Search for the cell housing the specified text and yield its [X, Y] center coordinate. 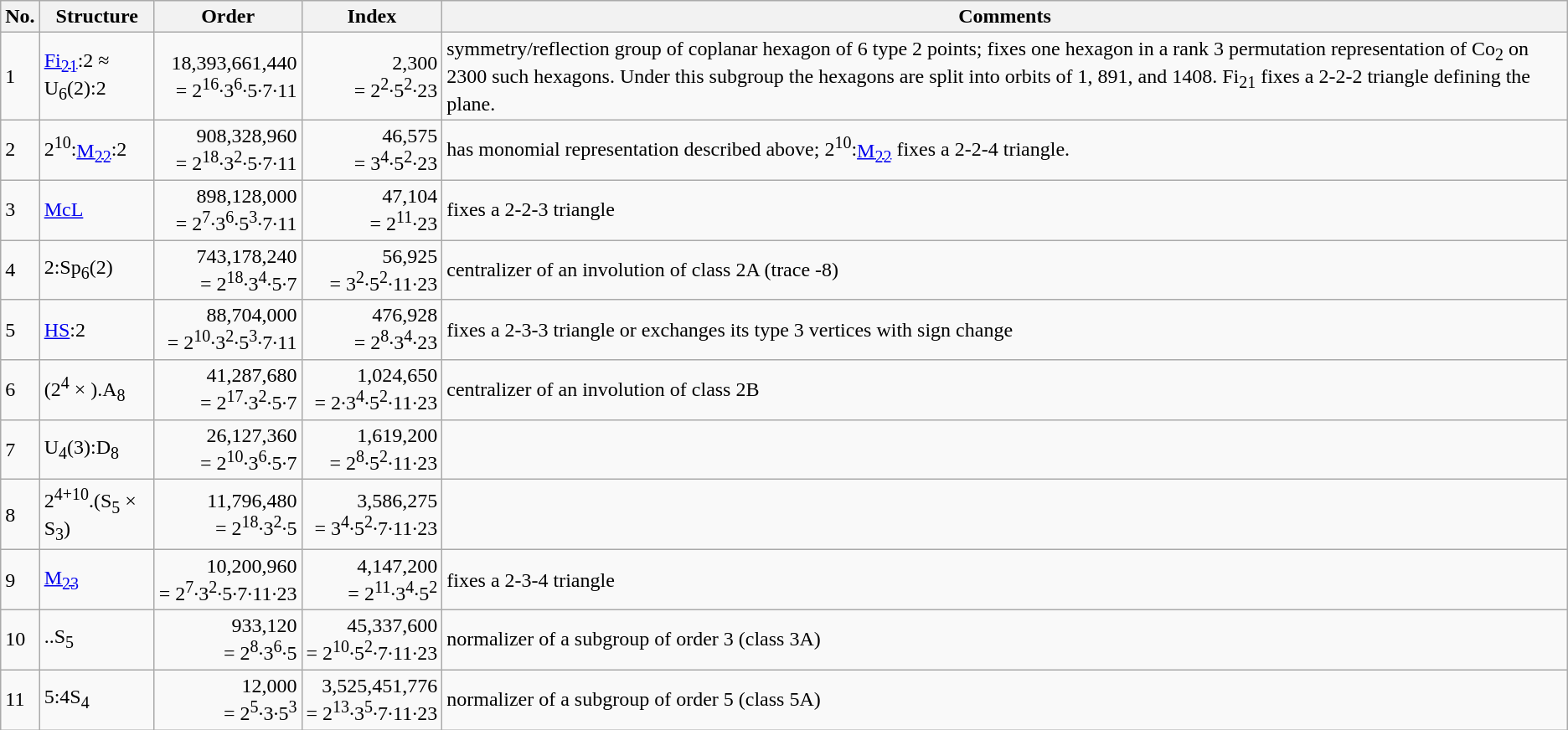
26,127,360= 210·36·5·7 [228, 450]
normalizer of a subgroup of order 3 (class 3A) [1005, 640]
fixes a 2-2-3 triangle [1005, 210]
898,128,000= 27·36·53·7·11 [228, 210]
centralizer of an involution of class 2A (trace -8) [1005, 270]
normalizer of a subgroup of order 5 (class 5A) [1005, 700]
24+10.(S5 × S3) [97, 515]
1,024,650= 2·34·52·11·23 [372, 390]
10,200,960= 27·32·5·7·11·23 [228, 580]
No. [20, 17]
2:Sp6(2) [97, 270]
4,147,200= 211·34·52 [372, 580]
5 [20, 330]
McL [97, 210]
743,178,240= 218·34·5·7 [228, 270]
210:M22:2 [97, 150]
41,287,680= 217·32·5·7 [228, 390]
8 [20, 515]
12,000= 25·3·53 [228, 700]
3,586,275= 34·52·7·11·23 [372, 515]
fixes a 2-3-3 triangle or exchanges its type 3 vertices with sign change [1005, 330]
has monomial representation described above; 210:M22 fixes a 2-2-4 triangle. [1005, 150]
1,619,200= 28·52·11·23 [372, 450]
47,104= 211·23 [372, 210]
3 [20, 210]
46,575= 34·52·23 [372, 150]
(24 × ).A8 [97, 390]
908,328,960= 218·32·5·7·11 [228, 150]
Order [228, 17]
4 [20, 270]
Fi21:2 ≈ U6(2):2 [97, 77]
476,928= 28·34·23 [372, 330]
centralizer of an involution of class 2B [1005, 390]
Structure [97, 17]
88,704,000= 210·32·53·7·11 [228, 330]
3,525,451,776= 213·35·7·11·23 [372, 700]
..S5 [97, 640]
6 [20, 390]
45,337,600= 210·52·7·11·23 [372, 640]
fixes a 2-3-4 triangle [1005, 580]
10 [20, 640]
2,300= 22·52·23 [372, 77]
56,925= 32·52·11·23 [372, 270]
5:4S4 [97, 700]
18,393,661,440= 216·36·5·7·11 [228, 77]
11,796,480= 218·32·5 [228, 515]
HS:2 [97, 330]
11 [20, 700]
M23 [97, 580]
9 [20, 580]
933,120= 28·36·5 [228, 640]
7 [20, 450]
Comments [1005, 17]
U4(3):D8 [97, 450]
Index [372, 17]
1 [20, 77]
2 [20, 150]
